Extract the [x, y] coordinate from the center of the cell holding the provided text.  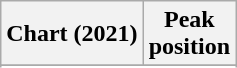
Peakposition [189, 34]
Chart (2021) [72, 34]
